Identify which cell holds the provided text, then report its [x, y] central coordinate. 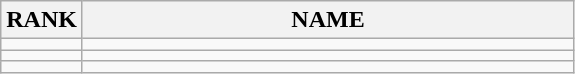
RANK [42, 20]
NAME [328, 20]
